Scan for the cell matching the given text and deliver its (x, y) coordinate at center. 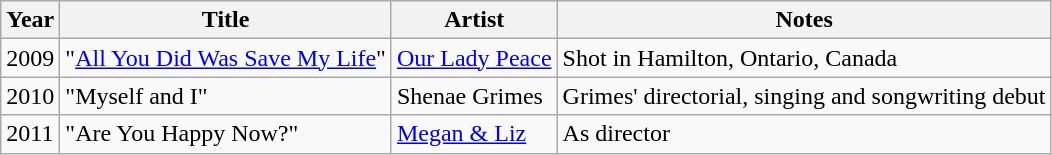
"All You Did Was Save My Life" (226, 58)
Grimes' directorial, singing and songwriting debut (804, 96)
"Myself and I" (226, 96)
2011 (30, 134)
Our Lady Peace (474, 58)
Artist (474, 20)
Title (226, 20)
Megan & Liz (474, 134)
2009 (30, 58)
Shenae Grimes (474, 96)
Shot in Hamilton, Ontario, Canada (804, 58)
2010 (30, 96)
Year (30, 20)
Notes (804, 20)
As director (804, 134)
"Are You Happy Now?" (226, 134)
